From the cell containing the given text, extract its center point as (X, Y) coordinate. 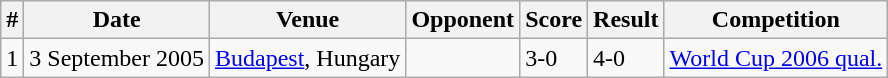
3 September 2005 (117, 58)
World Cup 2006 qual. (776, 58)
Result (626, 20)
Opponent (463, 20)
Score (554, 20)
4-0 (626, 58)
3-0 (554, 58)
Venue (308, 20)
1 (12, 58)
Budapest, Hungary (308, 58)
# (12, 20)
Competition (776, 20)
Date (117, 20)
